Return (X, Y) of the center of cell containing provided text 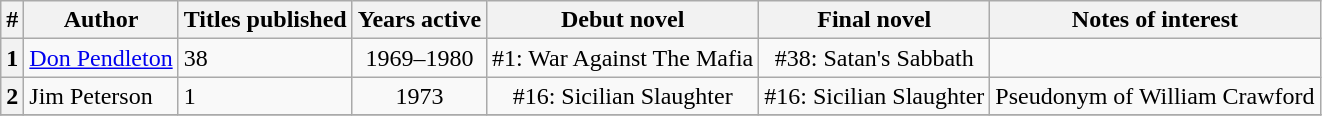
1969–1980 (419, 58)
#1: War Against The Mafia (623, 58)
# (12, 20)
Notes of interest (1155, 20)
Pseudonym of William Crawford (1155, 96)
Titles published (265, 20)
Author (101, 20)
Years active (419, 20)
#38: Satan's Sabbath (874, 58)
Don Pendleton (101, 58)
Debut novel (623, 20)
Final novel (874, 20)
Jim Peterson (101, 96)
38 (265, 58)
1973 (419, 96)
2 (12, 96)
